Scan for the cell matching the given text and deliver its [x, y] coordinate at center. 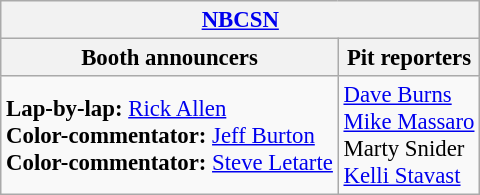
Dave BurnsMike MassaroMarty SniderKelli Stavast [409, 136]
Lap-by-lap: Rick AllenColor-commentator: Jeff BurtonColor-commentator: Steve Letarte [170, 136]
Booth announcers [170, 58]
Pit reporters [409, 58]
NBCSN [240, 20]
